Determine the [x, y] coordinate at the center of the cell enclosing the given text.  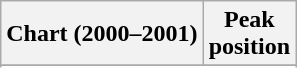
Chart (2000–2001) [102, 34]
Peakposition [249, 34]
